Output the (X, Y) coordinate of the center of the cell containing the given text.  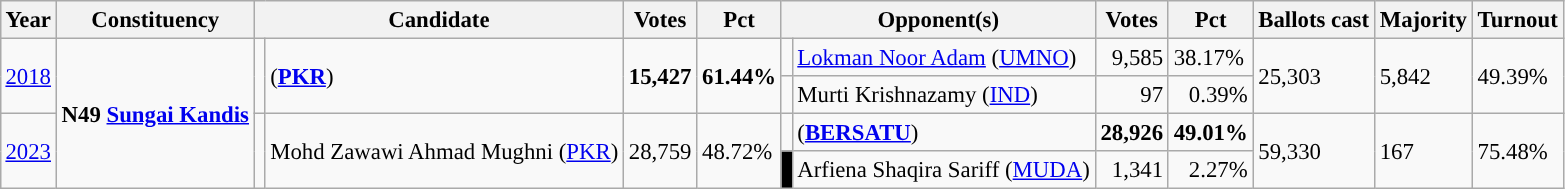
49.01% (1210, 133)
(BERSATU) (944, 133)
Year (28, 20)
2.27% (1210, 170)
0.39% (1210, 95)
2023 (28, 152)
9,585 (1132, 57)
Majority (1423, 20)
167 (1423, 152)
2018 (28, 76)
Ballots cast (1314, 20)
28,926 (1132, 133)
Murti Krishnazamy (IND) (944, 95)
Candidate (438, 20)
N49 Sungai Kandis (155, 113)
28,759 (660, 152)
48.72% (740, 152)
61.44% (740, 76)
15,427 (660, 76)
Opponent(s) (938, 20)
25,303 (1314, 76)
Mohd Zawawi Ahmad Mughni (PKR) (444, 152)
59,330 (1314, 152)
38.17% (1210, 57)
Arfiena Shaqira Sariff (MUDA) (944, 170)
Constituency (155, 20)
(PKR) (444, 76)
Turnout (1518, 20)
75.48% (1518, 152)
1,341 (1132, 170)
49.39% (1518, 76)
5,842 (1423, 76)
Lokman Noor Adam (UMNO) (944, 57)
97 (1132, 95)
